Return (x, y) of the center of cell containing provided text 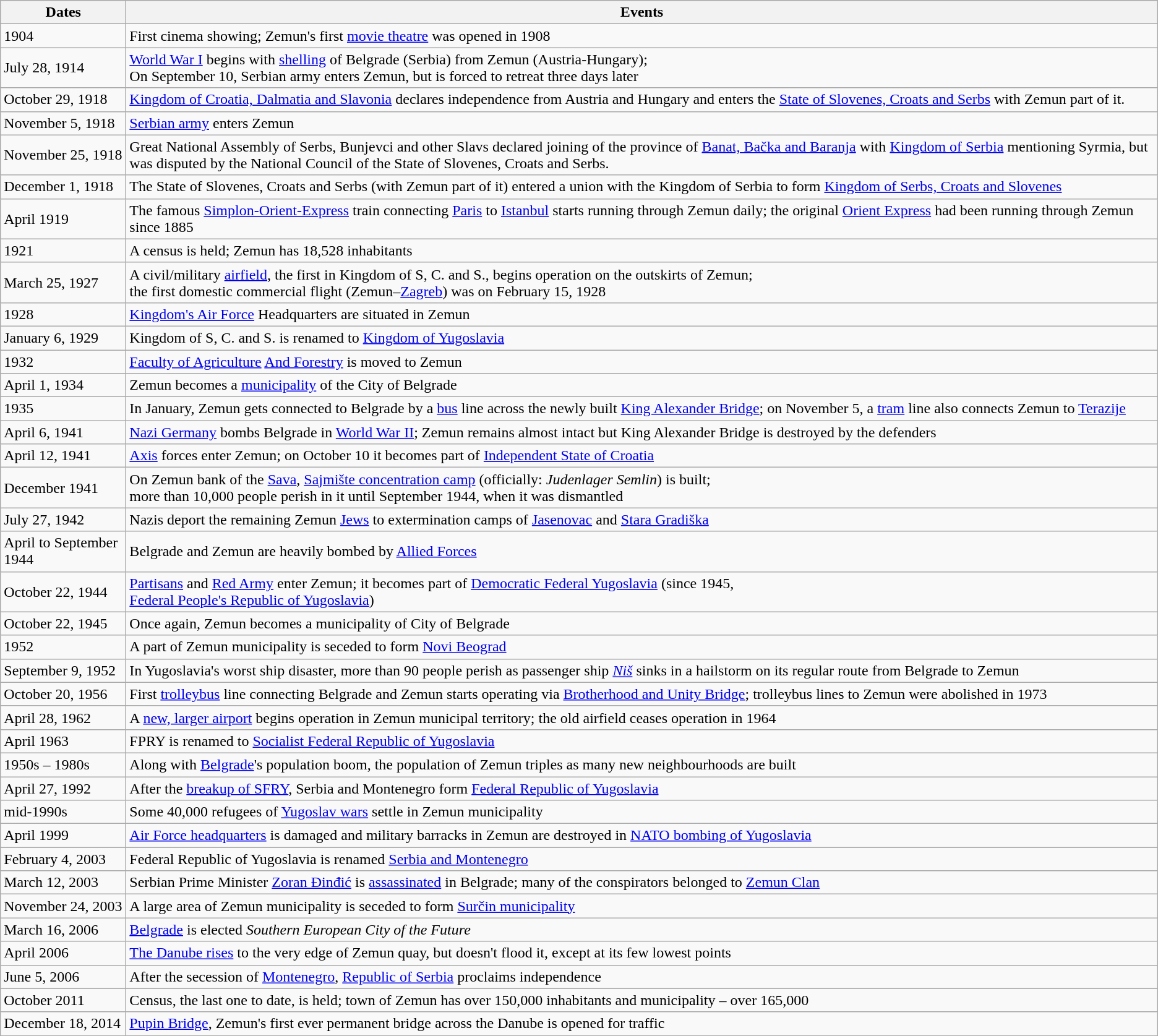
Once again, Zemun becomes a municipality of City of Belgrade (642, 623)
Some 40,000 refugees of Yugoslav wars settle in Zemun municipality (642, 812)
Belgrade and Zemun are heavily bombed by Allied Forces (642, 552)
A large area of Zemun municipality is seceded to form Surčin municipality (642, 906)
1904 (63, 36)
1932 (63, 362)
April 1963 (63, 741)
A part of Zemun municipality is seceded to form Novi Beograd (642, 647)
November 24, 2003 (63, 906)
1950s – 1980s (63, 764)
FPRY is renamed to Socialist Federal Republic of Yugoslavia (642, 741)
November 25, 1918 (63, 155)
Along with Belgrade's population boom, the population of Zemun triples as many new neighbourhoods are built (642, 764)
Dates (63, 12)
After the secession of Montenegro, Republic of Serbia proclaims independence (642, 977)
Census, the last one to date, is held; town of Zemun has over 150,000 inhabitants and municipality – over 165,000 (642, 1000)
June 5, 2006 (63, 977)
After the breakup of SFRY, Serbia and Montenegro form Federal Republic of Yugoslavia (642, 789)
Serbian army enters Zemun (642, 123)
Nazis deport the remaining Zemun Jews to extermination camps of Jasenovac and Stara Gradiška (642, 520)
Nazi Germany bombs Belgrade in World War II; Zemun remains almost intact but King Alexander Bridge is destroyed by the defenders (642, 432)
October 29, 1918 (63, 100)
A census is held; Zemun has 18,528 inhabitants (642, 250)
April 6, 1941 (63, 432)
April 1, 1934 (63, 385)
April 1919 (63, 219)
October 20, 1956 (63, 694)
The Danube rises to the very edge of Zemun quay, but doesn't flood it, except at its few lowest points (642, 953)
December 1941 (63, 487)
March 25, 1927 (63, 282)
July 28, 1914 (63, 68)
Federal Republic of Yugoslavia is renamed Serbia and Montenegro (642, 859)
December 18, 2014 (63, 1024)
Events (642, 12)
Air Force headquarters is damaged and military barracks in Zemun are destroyed in NATO bombing of Yugoslavia (642, 836)
April to September 1944 (63, 552)
1921 (63, 250)
October 2011 (63, 1000)
Kingdom's Air Force Headquarters are situated in Zemun (642, 314)
Faculty of Agriculture And Forestry is moved to Zemun (642, 362)
Belgrade is elected Southern European City of the Future (642, 930)
April 28, 1962 (63, 717)
July 27, 1942 (63, 520)
1928 (63, 314)
September 9, 1952 (63, 670)
A new, larger airport begins operation in Zemun municipal territory; the old airfield ceases operation in 1964 (642, 717)
Zemun becomes a municipality of the City of Belgrade (642, 385)
December 1, 1918 (63, 187)
March 12, 2003 (63, 883)
Pupin Bridge, Zemun's first ever permanent bridge across the Danube is opened for traffic (642, 1024)
March 16, 2006 (63, 930)
November 5, 1918 (63, 123)
January 6, 1929 (63, 338)
Kingdom of S, C. and S. is renamed to Kingdom of Yugoslavia (642, 338)
April 27, 1992 (63, 789)
Partisans and Red Army enter Zemun; it becomes part of Democratic Federal Yugoslavia (since 1945,Federal People's Republic of Yugoslavia) (642, 591)
April 1999 (63, 836)
October 22, 1945 (63, 623)
April 12, 1941 (63, 456)
Serbian Prime Minister Zoran Đinđić is assassinated in Belgrade; many of the conspirators belonged to Zemun Clan (642, 883)
First cinema showing; Zemun's first movie theatre was opened in 1908 (642, 36)
1952 (63, 647)
mid-1990s (63, 812)
April 2006 (63, 953)
1935 (63, 409)
Axis forces enter Zemun; on October 10 it becomes part of Independent State of Croatia (642, 456)
October 22, 1944 (63, 591)
February 4, 2003 (63, 859)
